Locate the cell with the specified text and output its (X, Y) center coordinate. 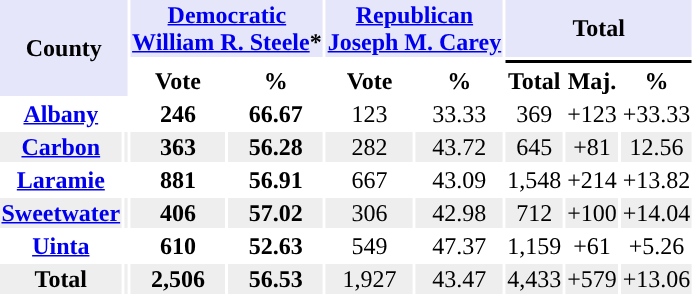
246 (178, 114)
+13.82 (656, 180)
+14.04 (656, 213)
549 (370, 246)
County (64, 48)
DemocraticWilliam R. Steele* (228, 28)
12.56 (656, 147)
+123 (592, 114)
Sweetwater (61, 213)
881 (178, 180)
+33.33 (656, 114)
43.72 (460, 147)
1,159 (534, 246)
+214 (592, 180)
282 (370, 147)
52.63 (276, 246)
42.98 (460, 213)
1,927 (370, 279)
406 (178, 213)
43.47 (460, 279)
+13.06 (656, 279)
306 (370, 213)
47.37 (460, 246)
123 (370, 114)
56.53 (276, 279)
645 (534, 147)
+81 (592, 147)
1,548 (534, 180)
2,506 (178, 279)
RepublicanJoseph M. Carey (414, 28)
363 (178, 147)
Maj. (592, 81)
66.67 (276, 114)
56.28 (276, 147)
712 (534, 213)
+579 (592, 279)
4,433 (534, 279)
369 (534, 114)
610 (178, 246)
56.91 (276, 180)
Carbon (61, 147)
Uinta (61, 246)
33.33 (460, 114)
+5.26 (656, 246)
+61 (592, 246)
57.02 (276, 213)
Albany (61, 114)
667 (370, 180)
Laramie (61, 180)
43.09 (460, 180)
+100 (592, 213)
